Detect which cell encompasses the target text, then output its (x, y) center coordinate. 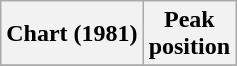
Chart (1981) (72, 34)
Peakposition (189, 34)
